Extract the (X, Y) coordinate from the center of the cell holding the provided text.  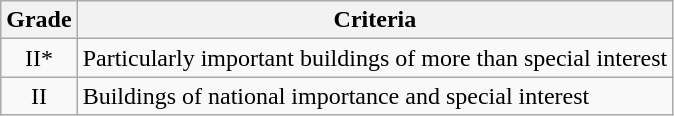
Grade (39, 20)
Buildings of national importance and special interest (375, 96)
Criteria (375, 20)
II (39, 96)
Particularly important buildings of more than special interest (375, 58)
II* (39, 58)
